Return [X, Y] of the center of cell containing provided text 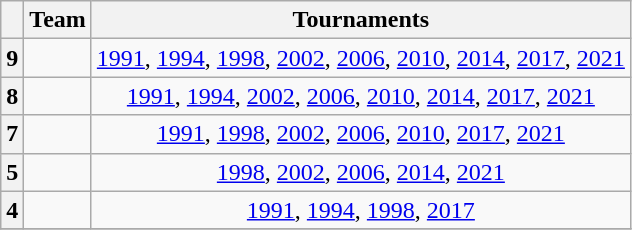
7 [12, 134]
Team [58, 20]
1991, 1994, 1998, 2002, 2006, 2010, 2014, 2017, 2021 [360, 58]
1991, 1998, 2002, 2006, 2010, 2017, 2021 [360, 134]
1998, 2002, 2006, 2014, 2021 [360, 172]
8 [12, 96]
1991, 1994, 1998, 2017 [360, 210]
1991, 1994, 2002, 2006, 2010, 2014, 2017, 2021 [360, 96]
4 [12, 210]
9 [12, 58]
5 [12, 172]
Tournaments [360, 20]
